Determine the (X, Y) coordinate at the center of the cell enclosing the given text.  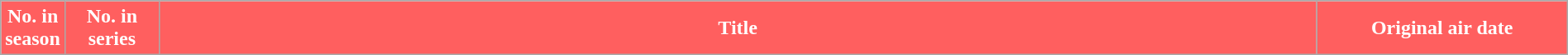
Original air date (1442, 28)
No. inseason (33, 28)
Title (738, 28)
No. inseries (112, 28)
